Find where the given text appears and provide that cell's center as [x, y] coordinate. 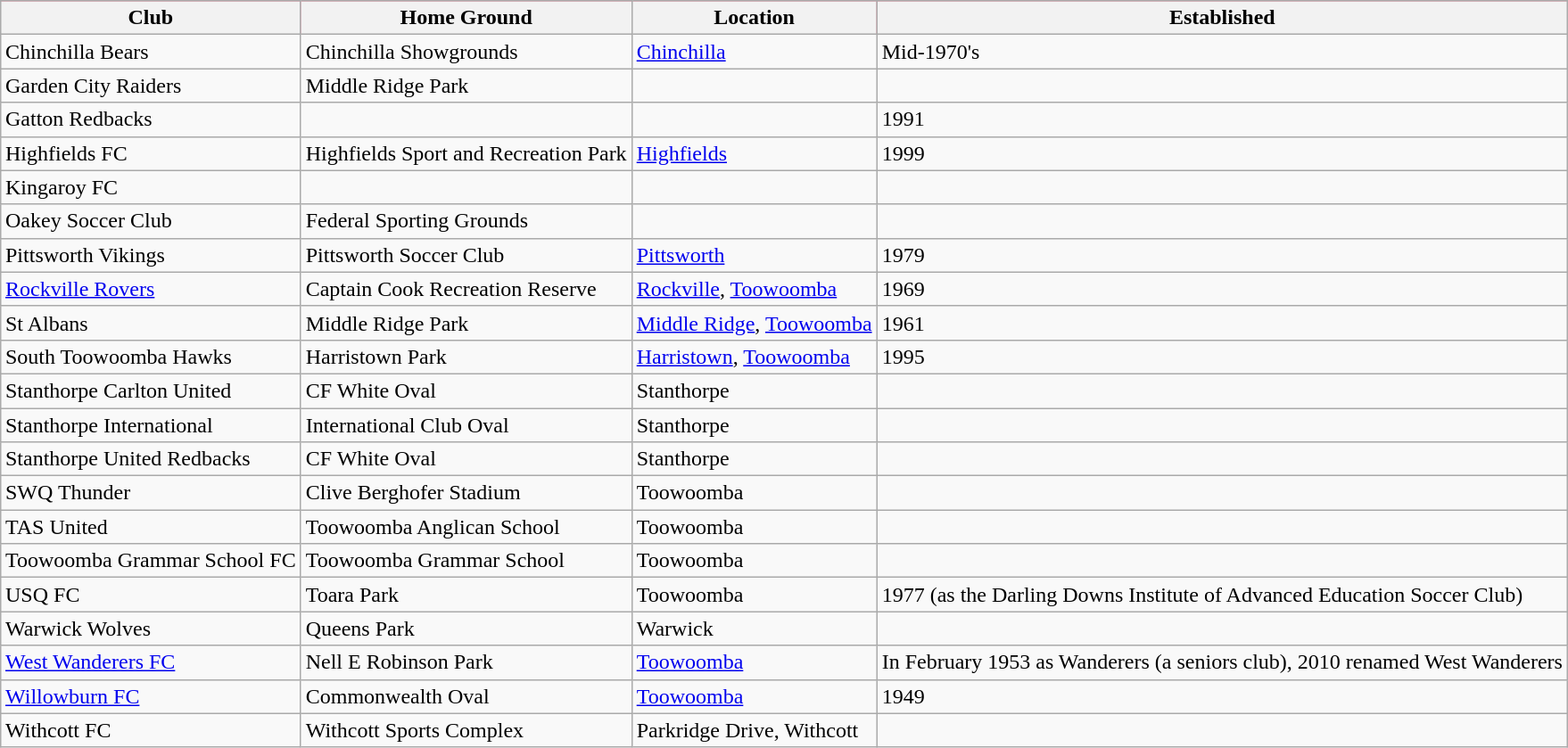
Withcott FC [150, 730]
Nell E Robinson Park [466, 662]
Mid-1970's [1222, 52]
Pittsworth Soccer Club [466, 255]
Chinchilla [755, 52]
Highfields FC [150, 153]
Middle Ridge, Toowoomba [755, 323]
Toowoomba Anglican School [466, 527]
1949 [1222, 696]
Parkridge Drive, Withcott [755, 730]
USQ FC [150, 595]
Captain Cook Recreation Reserve [466, 289]
Location [755, 18]
Stanthorpe International [150, 425]
Clive Berghofer Stadium [466, 493]
Toara Park [466, 595]
Highfields [755, 153]
Garden City Raiders [150, 86]
Pittsworth Vikings [150, 255]
Stanthorpe United Redbacks [150, 459]
1979 [1222, 255]
Established [1222, 18]
Rockville, Toowoomba [755, 289]
St Albans [150, 323]
Stanthorpe Carlton United [150, 390]
In February 1953 as Wanderers (a seniors club), 2010 renamed West Wanderers [1222, 662]
Kingaroy FC [150, 187]
Willowburn FC [150, 696]
Gatton Redbacks [150, 119]
Highfields Sport and Recreation Park [466, 153]
Warwick Wolves [150, 629]
Oakey Soccer Club [150, 221]
Harristown Park [466, 357]
Harristown, Toowoomba [755, 357]
South Toowoomba Hawks [150, 357]
SWQ Thunder [150, 493]
1999 [1222, 153]
Toowoomba Grammar School [466, 561]
1995 [1222, 357]
Pittsworth [755, 255]
Federal Sporting Grounds [466, 221]
Commonwealth Oval [466, 696]
Chinchilla Bears [150, 52]
Withcott Sports Complex [466, 730]
1977 (as the Darling Downs Institute of Advanced Education Soccer Club) [1222, 595]
Home Ground [466, 18]
TAS United [150, 527]
Queens Park [466, 629]
Chinchilla Showgrounds [466, 52]
Rockville Rovers [150, 289]
International Club Oval [466, 425]
Club [150, 18]
West Wanderers FC [150, 662]
1991 [1222, 119]
Warwick [755, 629]
Toowoomba Grammar School FC [150, 561]
1969 [1222, 289]
1961 [1222, 323]
